From the cell containing the given text, extract its center point as (x, y) coordinate. 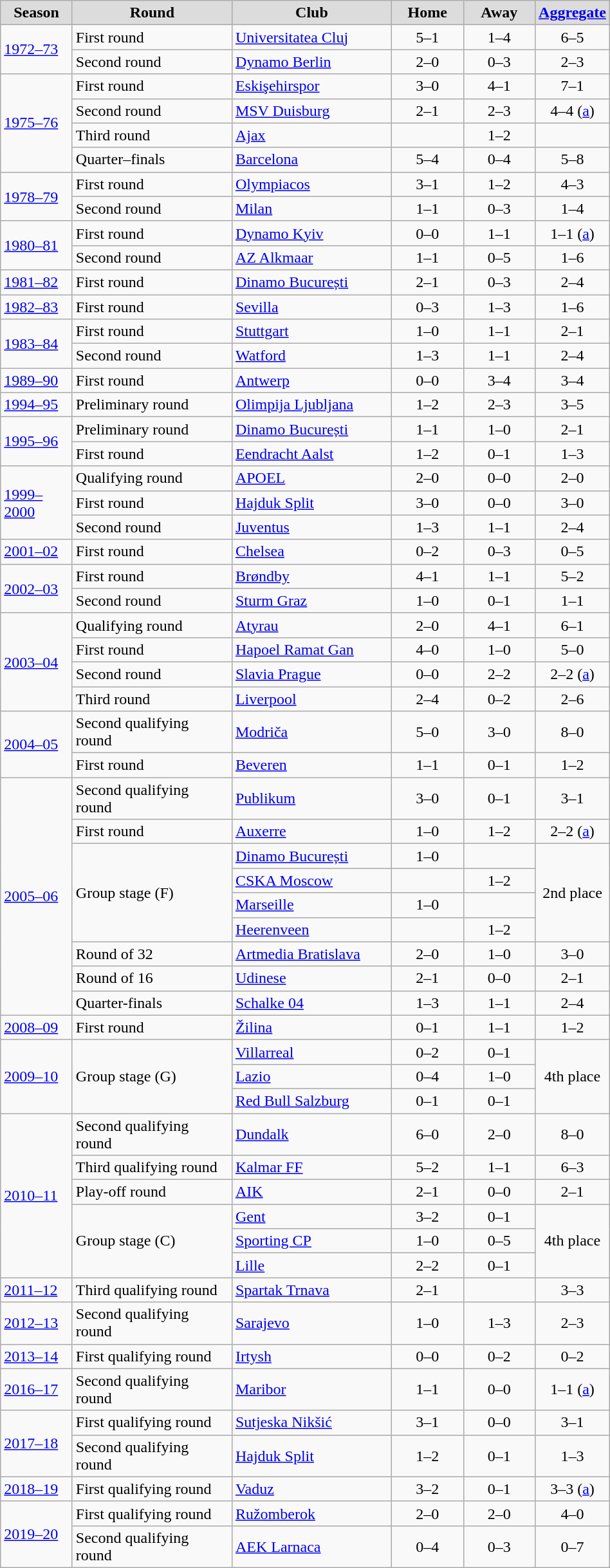
Marseille (311, 905)
2005–06 (37, 897)
2019–20 (37, 1535)
4–3 (573, 184)
Dynamo Kyiv (311, 233)
Vaduz (311, 1489)
Publikum (311, 798)
Chelsea (311, 552)
1978–79 (37, 196)
Aggregate (573, 13)
Home (427, 13)
Artmedia Bratislava (311, 954)
Schalke 04 (311, 1003)
Sporting CP (311, 1241)
Round of 16 (152, 978)
Stuttgart (311, 331)
Lazio (311, 1076)
Quarter–finals (152, 160)
Antwerp (311, 380)
1981–82 (37, 282)
Sarajevo (311, 1323)
Quarter-finals (152, 1003)
1994–95 (37, 405)
Club (311, 13)
2nd place (573, 893)
Irtysh (311, 1356)
Group stage (F) (152, 893)
Round of 32 (152, 954)
AIK (311, 1192)
2002–03 (37, 588)
Modriča (311, 733)
5–4 (427, 160)
Sutjeska Nikšić (311, 1423)
2004–05 (37, 744)
Žilina (311, 1027)
Beveren (311, 765)
Group stage (C) (152, 1241)
Olimpija Ljubljana (311, 405)
Maribor (311, 1389)
1980–81 (37, 245)
Heerenveen (311, 929)
APOEL (311, 478)
Lille (311, 1265)
Auxerre (311, 832)
Away (499, 13)
Olympiacos (311, 184)
2008–09 (37, 1027)
Ružomberok (311, 1513)
2003–04 (37, 662)
3–3 (a) (573, 1489)
Villarreal (311, 1052)
Watford (311, 356)
2010–11 (37, 1196)
AEK Larnaca (311, 1546)
Hapoel Ramat Gan (311, 649)
Sevilla (311, 307)
1983–84 (37, 344)
1995–96 (37, 442)
Milan (311, 209)
Slavia Prague (311, 674)
Udinese (311, 978)
5–1 (427, 37)
Kalmar FF (311, 1168)
Eskişehirspor (311, 86)
Barcelona (311, 160)
1989–90 (37, 380)
3–3 (573, 1290)
1972–73 (37, 50)
Liverpool (311, 698)
AZ Alkmaar (311, 257)
1975–76 (37, 123)
5–8 (573, 160)
2012–13 (37, 1323)
6–0 (427, 1134)
Spartak Trnava (311, 1290)
Round (152, 13)
Juventus (311, 527)
Atyrau (311, 625)
6–5 (573, 37)
2013–14 (37, 1356)
3–5 (573, 405)
6–3 (573, 1168)
Sturm Graz (311, 601)
1999–2000 (37, 503)
Brøndby (311, 576)
Play-off round (152, 1192)
1982–83 (37, 307)
4–4 (a) (573, 111)
MSV Duisburg (311, 111)
Ajax (311, 135)
0–7 (573, 1546)
6–1 (573, 625)
2–6 (573, 698)
2016–17 (37, 1389)
2009–10 (37, 1076)
Universitatea Cluj (311, 37)
Dundalk (311, 1134)
7–1 (573, 86)
Red Bull Salzburg (311, 1101)
Group stage (G) (152, 1076)
Eendracht Aalst (311, 454)
2017–18 (37, 1443)
CSKA Moscow (311, 881)
2018–19 (37, 1489)
Season (37, 13)
2001–02 (37, 552)
2011–12 (37, 1290)
Dynamo Berlin (311, 62)
Gent (311, 1217)
